Locate the cell with the specified text and output its [x, y] center coordinate. 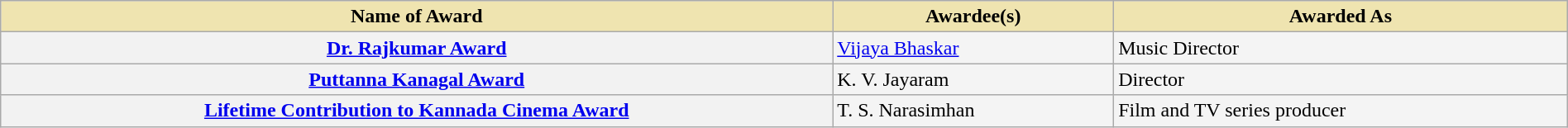
Name of Award [417, 17]
T. S. Narasimhan [973, 111]
Awardee(s) [973, 17]
Music Director [1341, 48]
Lifetime Contribution to Kannada Cinema Award [417, 111]
Puttanna Kanagal Award [417, 79]
Awarded As [1341, 17]
Director [1341, 79]
K. V. Jayaram [973, 79]
Vijaya Bhaskar [973, 48]
Film and TV series producer [1341, 111]
Dr. Rajkumar Award [417, 48]
